From the cell containing the given text, extract its center point as (x, y) coordinate. 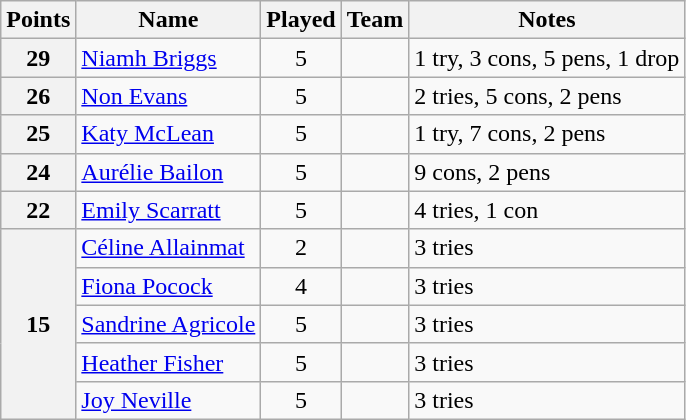
2 tries, 5 cons, 2 pens (547, 96)
Non Evans (168, 96)
Name (168, 20)
Katy McLean (168, 134)
Céline Allainmat (168, 248)
Sandrine Agricole (168, 324)
Played (301, 20)
1 try, 7 cons, 2 pens (547, 134)
4 tries, 1 con (547, 210)
15 (38, 324)
Emily Scarratt (168, 210)
24 (38, 172)
Points (38, 20)
Team (375, 20)
2 (301, 248)
Niamh Briggs (168, 58)
Notes (547, 20)
25 (38, 134)
4 (301, 286)
Fiona Pocock (168, 286)
22 (38, 210)
Joy Neville (168, 400)
9 cons, 2 pens (547, 172)
29 (38, 58)
Aurélie Bailon (168, 172)
26 (38, 96)
1 try, 3 cons, 5 pens, 1 drop (547, 58)
Heather Fisher (168, 362)
